Locate the cell with the specified text and output its [X, Y] center coordinate. 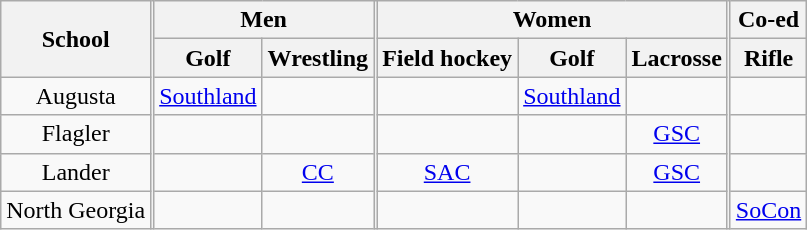
Lander [76, 172]
Augusta [76, 96]
Flagler [76, 134]
Men [264, 20]
North Georgia [76, 210]
Co-ed [768, 20]
Women [552, 20]
SAC [448, 172]
Field hockey [448, 58]
Lacrosse [676, 58]
CC [318, 172]
School [76, 39]
SoCon [768, 210]
Rifle [768, 58]
Wrestling [318, 58]
